Extract the (X, Y) coordinate from the center of the cell holding the provided text.  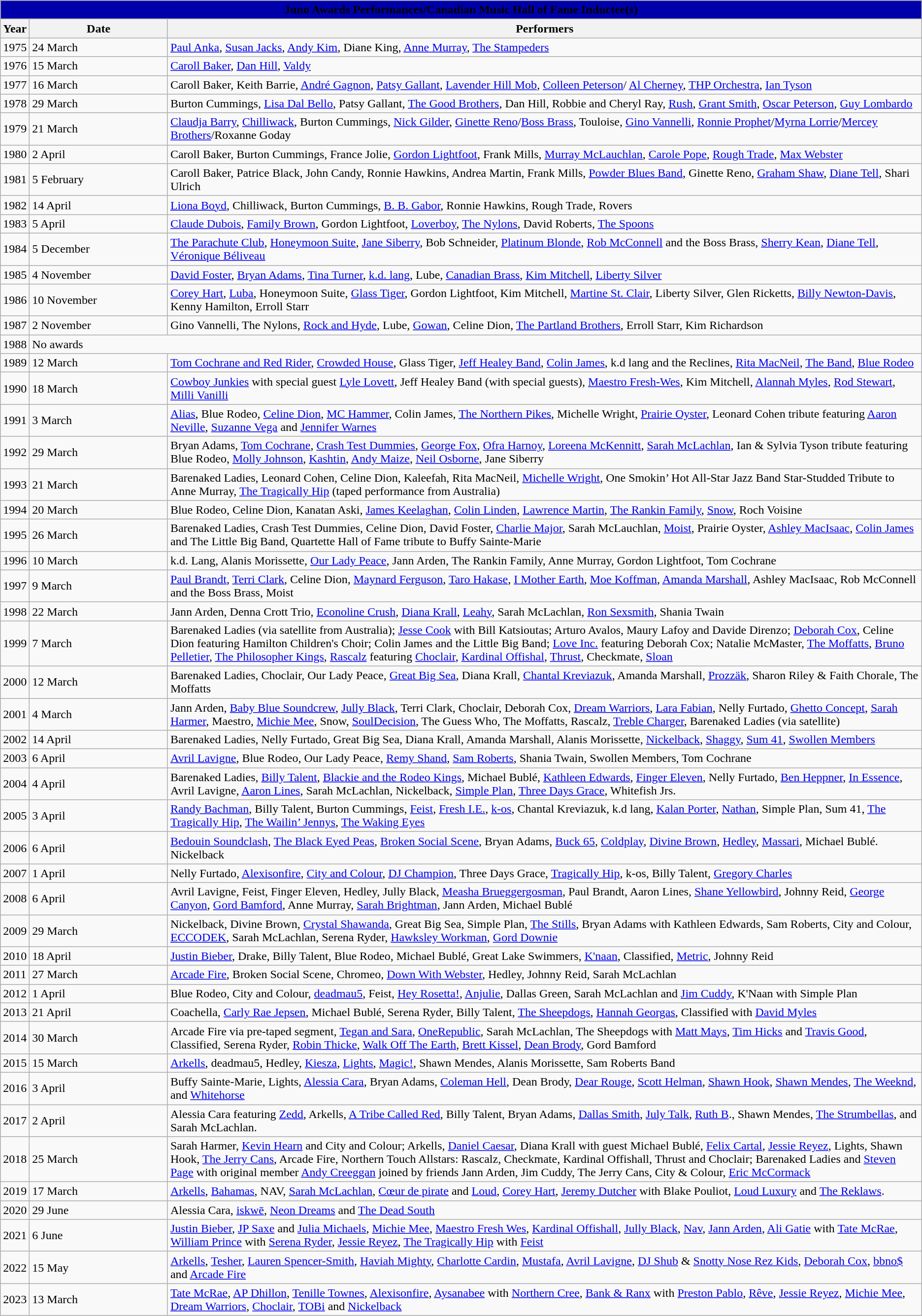
1999 (15, 643)
1982 (15, 205)
1983 (15, 224)
2013 (15, 1012)
David Foster, Bryan Adams, Tina Turner, k.d. lang, Lube, Canadian Brass, Kim Mitchell, Liberty Silver (545, 274)
15 May (99, 1268)
2005 (15, 816)
30 March (99, 1037)
2015 (15, 1063)
1991 (15, 421)
7 March (99, 643)
13 March (99, 1299)
k.d. Lang, Alanis Morissette, Our Lady Peace, Jann Arden, The Rankin Family, Anne Murray, Gordon Lightfoot, Tom Cochrane (545, 560)
Burton Cummings, Lisa Dal Bello, Patsy Gallant, The Good Brothers, Dan Hill, Robbie and Cheryl Ray, Rush, Grant Smith, Oscar Peterson, Guy Lombardo (545, 103)
Caroll Baker, Burton Cummings, France Jolie, Gordon Lightfoot, Frank Mills, Murray McLauchlan, Carole Pope, Rough Trade, Max Webster (545, 154)
1988 (15, 344)
No awards (476, 344)
5 December (99, 249)
1992 (15, 452)
Date (99, 29)
4 November (99, 274)
21 April (99, 1012)
27 March (99, 975)
2001 (15, 714)
1987 (15, 326)
2019 (15, 1191)
2018 (15, 1159)
3 March (99, 421)
2007 (15, 873)
Gino Vannelli, The Nylons, Rock and Hyde, Lube, Gowan, Celine Dion, The Partland Brothers, Erroll Starr, Kim Richardson (545, 326)
1977 (15, 85)
25 March (99, 1159)
2014 (15, 1037)
1985 (15, 274)
6 June (99, 1235)
1978 (15, 103)
18 March (99, 388)
2000 (15, 682)
2017 (15, 1120)
Year (15, 29)
Paul Anka, Susan Jacks, Andy Kim, Diane King, Anne Murray, The Stampeders (545, 47)
1979 (15, 129)
2002 (15, 740)
2010 (15, 956)
1996 (15, 560)
2023 (15, 1299)
18 April (99, 956)
Caroll Baker, Keith Barrie, André Gagnon, Patsy Gallant, Lavender Hill Mob, Colleen Peterson/ Al Cherney, THP Orchestra, Ian Tyson (545, 85)
5 February (99, 179)
1976 (15, 66)
Arcade Fire, Broken Social Scene, Chromeo, Down With Webster, Hedley, Johnny Reid, Sarah McLachlan (545, 975)
Performers (545, 29)
5 April (99, 224)
2003 (15, 758)
22 March (99, 611)
Justin Bieber, Drake, Billy Talent, Blue Rodeo, Michael Bublé, Great Lake Swimmers, K'naan, Classified, Metric, Johnny Reid (545, 956)
Juno Awards Performances/Canadian Music Hall of Fame Inductee(s) (461, 10)
Nelly Furtado, Alexisonfire, City and Colour, DJ Champion, Three Days Grace, Tragically Hip, k-os, Billy Talent, Gregory Charles (545, 873)
Arkells, deadmau5, Hedley, Kiesza, Lights, Magic!, Shawn Mendes, Alanis Morissette, Sam Roberts Band (545, 1063)
16 March (99, 85)
2016 (15, 1088)
4 April (99, 784)
26 March (99, 535)
Caroll Baker, Dan Hill, Valdy (545, 66)
1997 (15, 586)
Coachella, Carly Rae Jepsen, Michael Bublé, Serena Ryder, Billy Talent, The Sheepdogs, Hannah Georgas, Classified with David Myles (545, 1012)
Blue Rodeo, City and Colour, deadmau5, Feist, Hey Rosetta!, Anjulie, Dallas Green, Sarah McLachlan and Jim Cuddy, K'Naan with Simple Plan (545, 993)
Barenaked Ladies, Nelly Furtado, Great Big Sea, Diana Krall, Amanda Marshall, Alanis Morissette, Nickelback, Shaggy, Sum 41, Swollen Members (545, 740)
2004 (15, 784)
2012 (15, 993)
2 November (99, 326)
20 March (99, 510)
1981 (15, 179)
1994 (15, 510)
9 March (99, 586)
2011 (15, 975)
Claude Dubois, Family Brown, Gordon Lightfoot, Loverboy, The Nylons, David Roberts, The Spoons (545, 224)
Avril Lavigne, Blue Rodeo, Our Lady Peace, Remy Shand, Sam Roberts, Shania Twain, Swollen Members, Tom Cochrane (545, 758)
4 March (99, 714)
2009 (15, 931)
2006 (15, 848)
10 March (99, 560)
Jann Arden, Denna Crott Trio, Econoline Crush, Diana Krall, Leahy, Sarah McLachlan, Ron Sexsmith, Shania Twain (545, 611)
24 March (99, 47)
2020 (15, 1210)
17 March (99, 1191)
1975 (15, 47)
1980 (15, 154)
1986 (15, 300)
1984 (15, 249)
10 November (99, 300)
1989 (15, 363)
2022 (15, 1268)
Tom Cochrane and Red Rider, Crowded House, Glass Tiger, Jeff Healey Band, Colin James, k.d lang and the Reclines, Rita MacNeil, The Band, Blue Rodeo (545, 363)
2021 (15, 1235)
1995 (15, 535)
Arkells, Bahamas, NAV, Sarah McLachlan, Cœur de pirate and Loud, Corey Hart, Jeremy Dutcher with Blake Pouliot, Loud Luxury and The Reklaws. (545, 1191)
2008 (15, 898)
1993 (15, 485)
Alessia Cara, iskwē, Neon Dreams and The Dead South (545, 1210)
Liona Boyd, Chilliwack, Burton Cummings, B. B. Gabor, Ronnie Hawkins, Rough Trade, Rovers (545, 205)
29 June (99, 1210)
Blue Rodeo, Celine Dion, Kanatan Aski, James Keelaghan, Colin Linden, Lawrence Martin, The Rankin Family, Snow, Roch Voisine (545, 510)
1998 (15, 611)
1990 (15, 388)
